Extract the (X, Y) coordinate from the center of the cell holding the provided text.  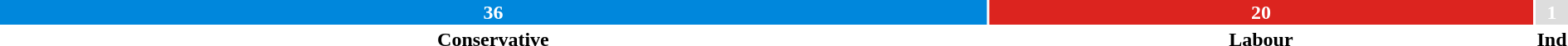
20 (1261, 12)
36 (493, 12)
1 (1551, 12)
